Detect which cell encompasses the target text, then output its [X, Y] center coordinate. 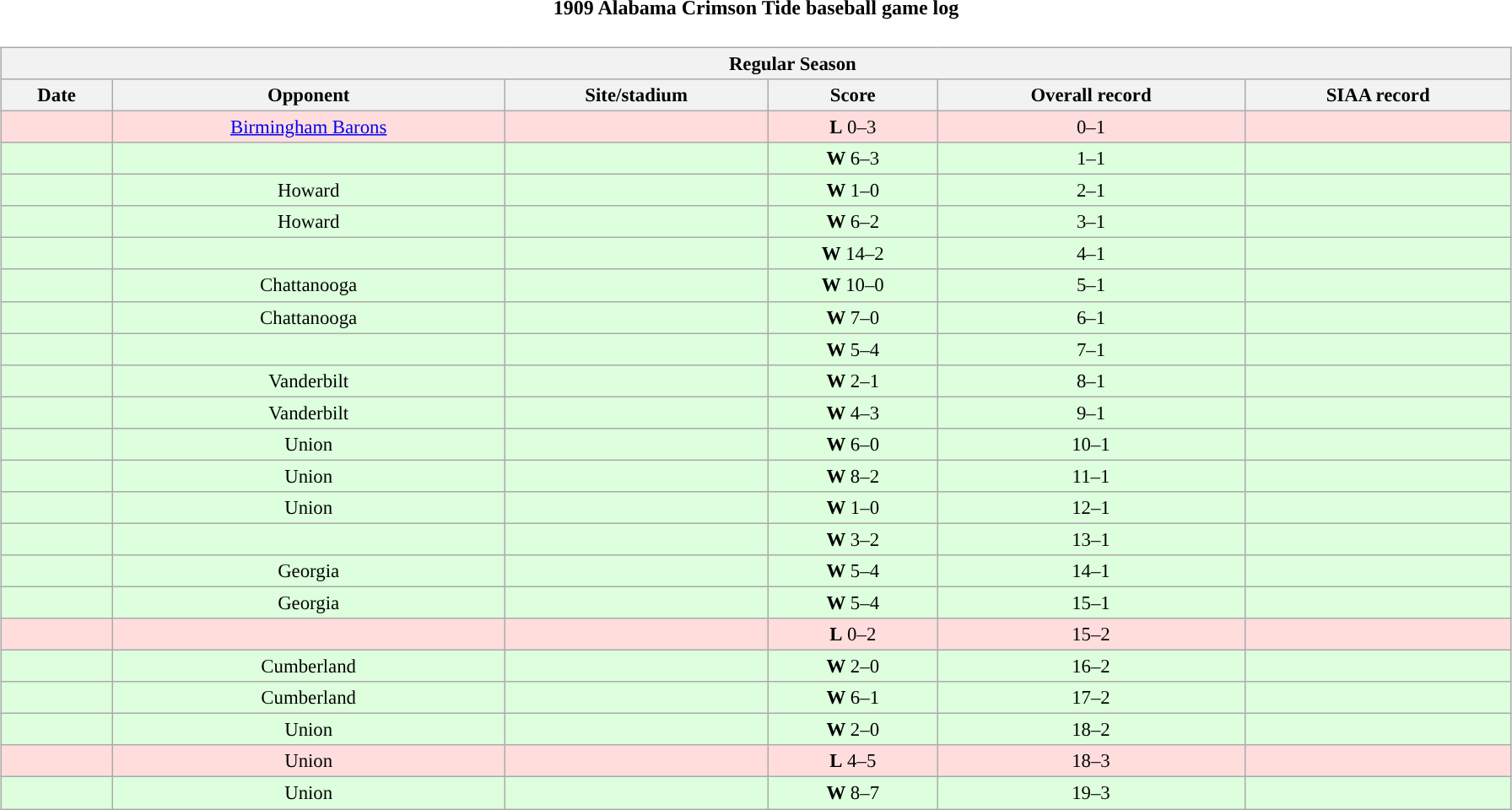
L 0–3 [853, 127]
W 6–2 [853, 222]
W 7–0 [853, 317]
Score [853, 95]
5–1 [1091, 285]
Regular Season [756, 63]
3–1 [1091, 222]
9–1 [1091, 413]
16–2 [1091, 667]
11–1 [1091, 476]
SIAA record [1378, 95]
Site/stadium [636, 95]
W 6–0 [853, 444]
Date [57, 95]
18–2 [1091, 730]
10–1 [1091, 444]
12–1 [1091, 508]
8–1 [1091, 381]
W 3–2 [853, 539]
Opponent [309, 95]
W 2–1 [853, 381]
7–1 [1091, 349]
Birmingham Barons [309, 127]
13–1 [1091, 539]
17–2 [1091, 698]
L 0–2 [853, 634]
0–1 [1091, 127]
W 4–3 [853, 413]
15–2 [1091, 634]
1–1 [1091, 159]
15–1 [1091, 602]
W 6–1 [853, 698]
6–1 [1091, 317]
W 8–7 [853, 793]
W 6–3 [853, 159]
4–1 [1091, 254]
W 10–0 [853, 285]
L 4–5 [853, 761]
2–1 [1091, 191]
W 14–2 [853, 254]
14–1 [1091, 571]
Overall record [1091, 95]
19–3 [1091, 793]
W 8–2 [853, 476]
18–3 [1091, 761]
